Pinpoint the cell where the given text exists, returning its (x, y) midpoint coordinate. 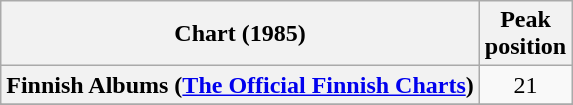
Peakposition (525, 34)
Chart (1985) (240, 34)
Finnish Albums (The Official Finnish Charts) (240, 85)
21 (525, 85)
